Pinpoint the cell where the given text exists, returning its [X, Y] midpoint coordinate. 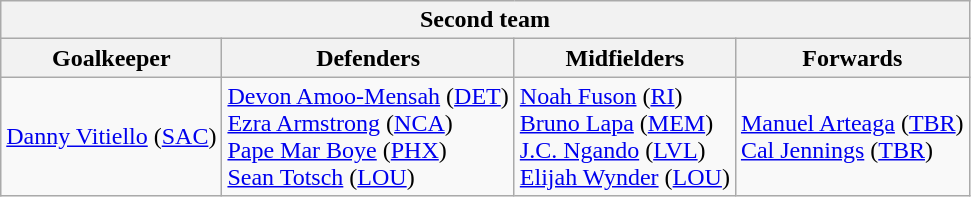
Goalkeeper [112, 58]
Defenders [368, 58]
Noah Fuson (RI) Bruno Lapa (MEM) J.C. Ngando (LVL) Elijah Wynder (LOU) [624, 136]
Devon Amoo-Mensah (DET) Ezra Armstrong (NCA) Pape Mar Boye (PHX) Sean Totsch (LOU) [368, 136]
Midfielders [624, 58]
Manuel Arteaga (TBR) Cal Jennings (TBR) [852, 136]
Second team [485, 20]
Forwards [852, 58]
Danny Vitiello (SAC) [112, 136]
